Return [x, y] of the center of cell containing provided text 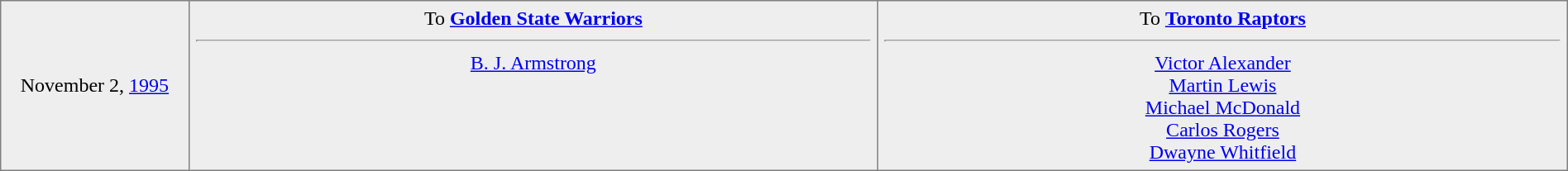
November 2, 1995 [94, 86]
To Golden State WarriorsB. J. Armstrong [533, 86]
To Toronto RaptorsVictor AlexanderMartin LewisMichael McDonaldCarlos RogersDwayne Whitfield [1223, 86]
